Find where the given text appears and provide that cell's center as (x, y) coordinate. 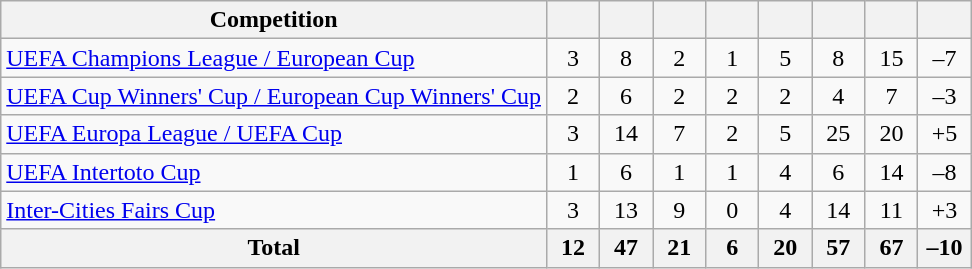
15 (892, 58)
0 (732, 210)
57 (838, 248)
11 (892, 210)
9 (680, 210)
UEFA Champions League / European Cup (274, 58)
–10 (944, 248)
Total (274, 248)
–3 (944, 96)
–7 (944, 58)
21 (680, 248)
13 (626, 210)
–8 (944, 172)
25 (838, 134)
UEFA Intertoto Cup (274, 172)
Inter-Cities Fairs Cup (274, 210)
Competition (274, 20)
+5 (944, 134)
UEFA Europa League / UEFA Cup (274, 134)
UEFA Cup Winners' Cup / European Cup Winners' Cup (274, 96)
12 (574, 248)
47 (626, 248)
+3 (944, 210)
67 (892, 248)
